Extract the (x, y) coordinate from the center of the cell holding the provided text.  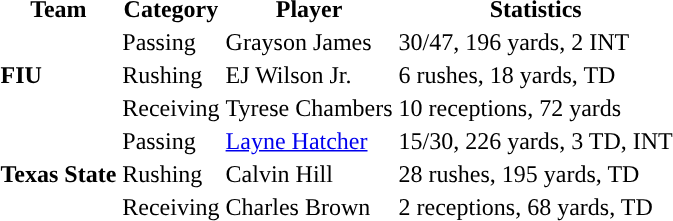
Receiving (171, 108)
Tyrese Chambers (309, 108)
Layne Hatcher (309, 141)
EJ Wilson Jr. (309, 75)
Grayson James (309, 42)
Calvin Hill (309, 174)
